Detect which cell encompasses the target text, then output its [x, y] center coordinate. 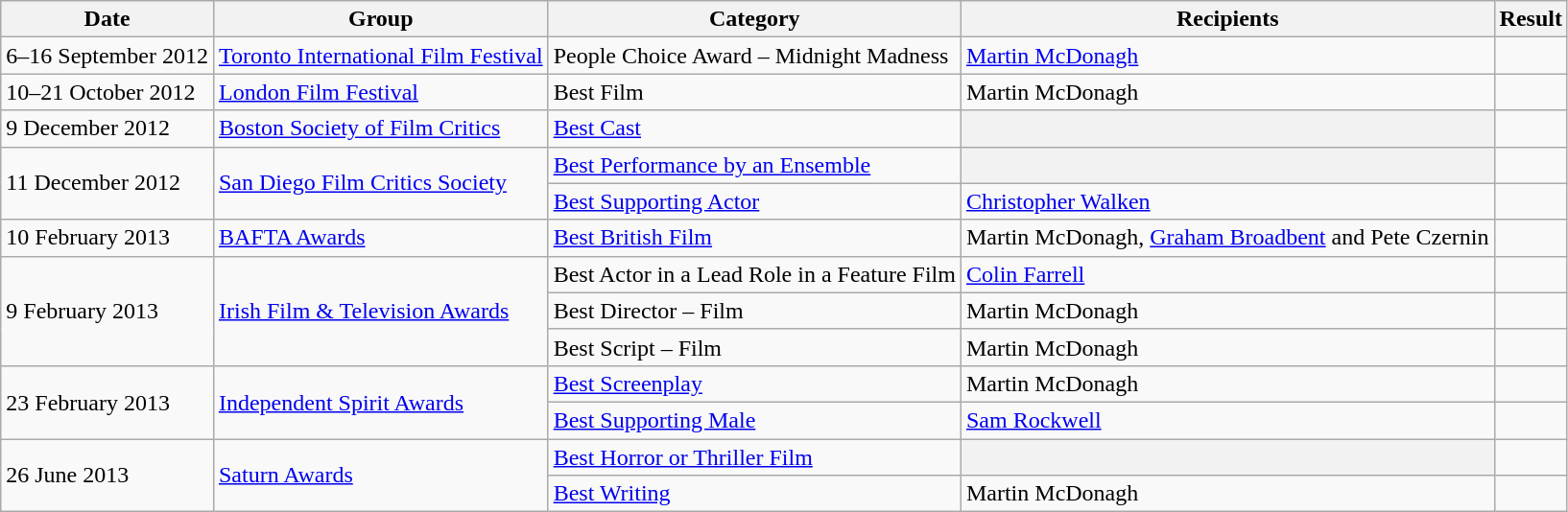
Best Director – Film [754, 311]
Best Supporting Actor [754, 201]
11 December 2012 [107, 183]
Best Writing [754, 494]
Sam Rockwell [1227, 420]
Colin Farrell [1227, 274]
Independent Spirit Awards [380, 402]
Martin McDonagh, Graham Broadbent and Pete Czernin [1227, 238]
BAFTA Awards [380, 238]
9 December 2012 [107, 128]
10–21 October 2012 [107, 92]
6–16 September 2012 [107, 56]
9 February 2013 [107, 311]
People Choice Award – Midnight Madness [754, 56]
26 June 2013 [107, 476]
Category [754, 19]
Recipients [1227, 19]
Boston Society of Film Critics [380, 128]
Best Supporting Male [754, 420]
23 February 2013 [107, 402]
Group [380, 19]
Best Screenplay [754, 384]
Best British Film [754, 238]
Best Film [754, 92]
Best Actor in a Lead Role in a Feature Film [754, 274]
Toronto International Film Festival [380, 56]
Irish Film & Television Awards [380, 311]
San Diego Film Critics Society [380, 183]
Result [1531, 19]
Best Performance by an Ensemble [754, 165]
Christopher Walken [1227, 201]
Best Horror or Thriller Film [754, 457]
London Film Festival [380, 92]
10 February 2013 [107, 238]
Best Script – Film [754, 347]
Date [107, 19]
Saturn Awards [380, 476]
Best Cast [754, 128]
